Determine the (x, y) coordinate at the center of the cell enclosing the given text.  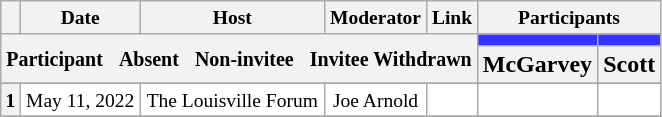
McGarvey (537, 64)
1 (10, 100)
Participant Absent Non-invitee Invitee Withdrawn (240, 58)
Link (452, 18)
The Louisville Forum (232, 100)
May 11, 2022 (80, 100)
Host (232, 18)
Date (80, 18)
Moderator (375, 18)
Joe Arnold (375, 100)
Scott (630, 64)
Participants (568, 18)
